Output the [x, y] coordinate of the center of the cell containing the given text.  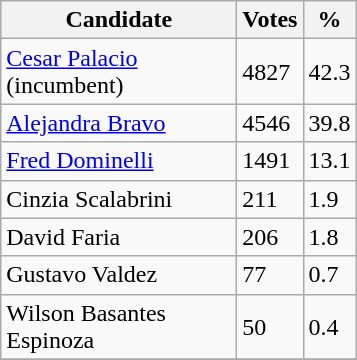
Cesar Palacio (incumbent) [119, 72]
Fred Dominelli [119, 161]
4827 [270, 72]
Gustavo Valdez [119, 275]
Cinzia Scalabrini [119, 199]
0.4 [330, 326]
1.9 [330, 199]
Votes [270, 20]
50 [270, 326]
1.8 [330, 237]
206 [270, 237]
David Faria [119, 237]
Candidate [119, 20]
77 [270, 275]
Alejandra Bravo [119, 123]
% [330, 20]
0.7 [330, 275]
4546 [270, 123]
211 [270, 199]
42.3 [330, 72]
Wilson Basantes Espinoza [119, 326]
13.1 [330, 161]
39.8 [330, 123]
1491 [270, 161]
